Detect which cell encompasses the target text, then output its (x, y) center coordinate. 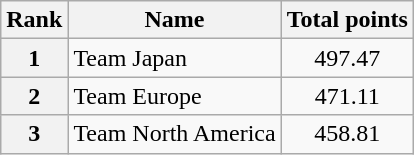
497.47 (347, 58)
Rank (34, 20)
2 (34, 96)
1 (34, 58)
Team Japan (174, 58)
3 (34, 134)
Team Europe (174, 96)
Name (174, 20)
Team North America (174, 134)
458.81 (347, 134)
Total points (347, 20)
471.11 (347, 96)
